Detect which cell encompasses the target text, then output its [x, y] center coordinate. 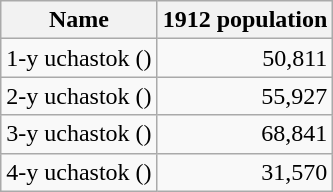
1-y uchastok () [79, 58]
68,841 [245, 134]
1912 population [245, 20]
31,570 [245, 172]
4-y uchastok () [79, 172]
2-y uchastok () [79, 96]
Name [79, 20]
55,927 [245, 96]
50,811 [245, 58]
3-y uchastok () [79, 134]
